Find where the given text appears and provide that cell's center as (X, Y) coordinate. 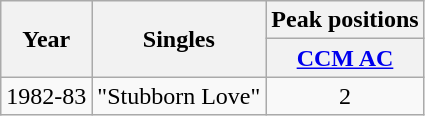
Singles (179, 39)
1982-83 (46, 96)
Year (46, 39)
2 (345, 96)
CCM AC (345, 58)
Peak positions (345, 20)
"Stubborn Love" (179, 96)
